Output the [X, Y] coordinate of the center of the cell containing the given text.  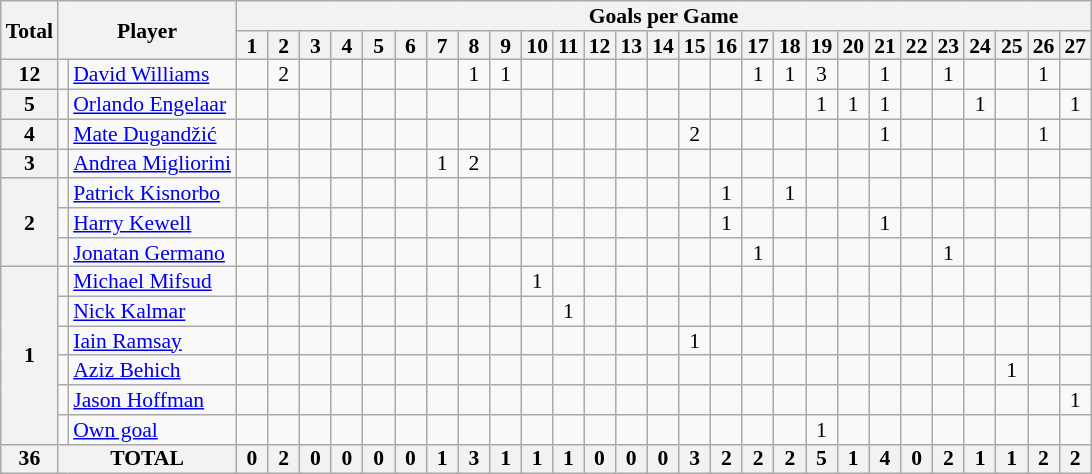
17 [758, 46]
Nick Kalmar [152, 312]
11 [568, 46]
Orlando Engelaar [152, 105]
18 [790, 46]
Own goal [152, 430]
16 [727, 46]
TOTAL [147, 459]
Harry Kewell [152, 223]
Total [30, 30]
10 [537, 46]
9 [506, 46]
David Williams [152, 75]
8 [474, 46]
23 [948, 46]
36 [30, 459]
27 [1075, 46]
15 [695, 46]
19 [822, 46]
Player [147, 30]
Goals per Game [664, 16]
14 [663, 46]
13 [631, 46]
Aziz Behich [152, 371]
Patrick Kisnorbo [152, 193]
Andrea Migliorini [152, 164]
21 [885, 46]
25 [1012, 46]
22 [917, 46]
Jonatan Germano [152, 253]
6 [411, 46]
26 [1044, 46]
Iain Ramsay [152, 341]
24 [980, 46]
20 [853, 46]
7 [442, 46]
Michael Mifsud [152, 282]
Jason Hoffman [152, 400]
Mate Dugandžić [152, 134]
